Scan for the cell matching the given text and deliver its (x, y) coordinate at center. 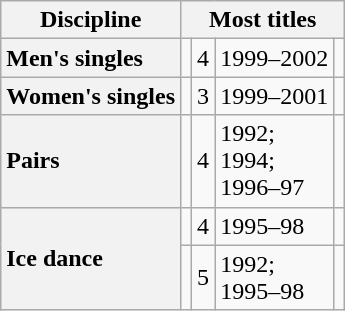
1995–98 (274, 226)
1992;1995–98 (274, 278)
Most titles (263, 20)
1999–2002 (274, 58)
Pairs (91, 161)
Ice dance (91, 258)
Women's singles (91, 96)
1999–2001 (274, 96)
3 (204, 96)
Men's singles (91, 58)
Discipline (91, 20)
1992;1994;1996–97 (274, 161)
5 (204, 278)
